Identify which cell holds the provided text, then report its (X, Y) central coordinate. 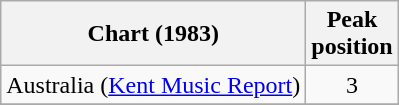
Australia (Kent Music Report) (154, 85)
3 (352, 85)
Chart (1983) (154, 34)
Peakposition (352, 34)
